From the cell containing the given text, extract its center point as [X, Y] coordinate. 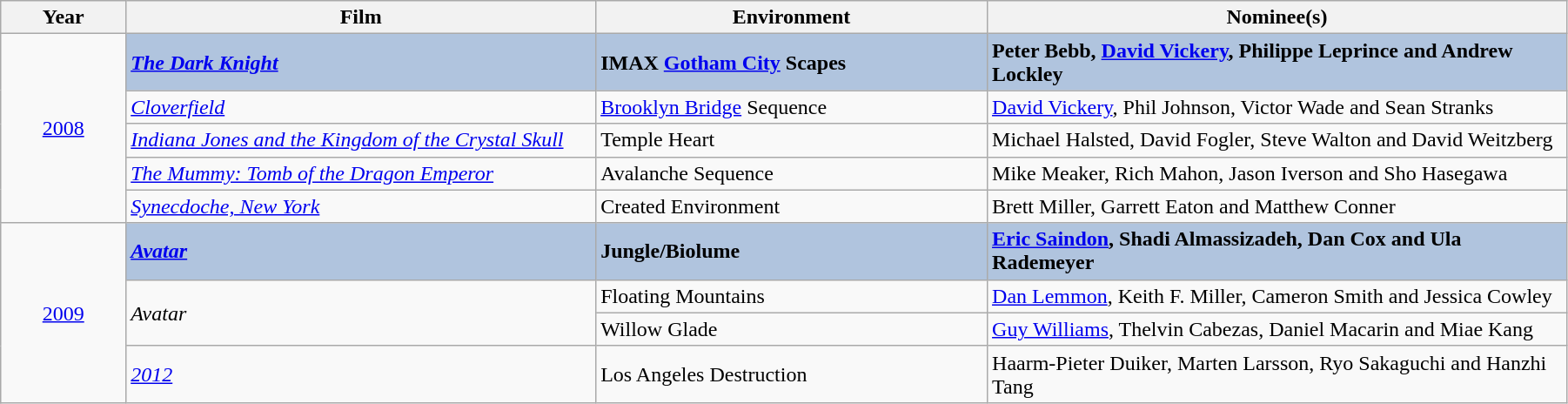
Environment [792, 17]
David Vickery, Phil Johnson, Victor Wade and Sean Stranks [1277, 107]
Peter Bebb, David Vickery, Philippe Leprince and Andrew Lockley [1277, 63]
Film [361, 17]
2012 [361, 374]
Indiana Jones and the Kingdom of the Crystal Skull [361, 140]
Synecdoche, New York [361, 206]
Michael Halsted, David Fogler, Steve Walton and David Weitzberg [1277, 140]
Temple Heart [792, 140]
Jungle/Biolume [792, 251]
Haarm-Pieter Duiker, Marten Larsson, Ryo Sakaguchi and Hanzhi Tang [1277, 374]
Cloverfield [361, 107]
Dan Lemmon, Keith F. Miller, Cameron Smith and Jessica Cowley [1277, 296]
Avalanche Sequence [792, 173]
IMAX Gotham City Scapes [792, 63]
Nominee(s) [1277, 17]
Guy Williams, Thelvin Cabezas, Daniel Macarin and Miae Kang [1277, 329]
2009 [64, 313]
Brett Miller, Garrett Eaton and Matthew Conner [1277, 206]
Willow Glade [792, 329]
Eric Saindon, Shadi Almassizadeh, Dan Cox and Ula Rademeyer [1277, 251]
Los Angeles Destruction [792, 374]
Created Environment [792, 206]
The Dark Knight [361, 63]
The Mummy: Tomb of the Dragon Emperor [361, 173]
Brooklyn Bridge Sequence [792, 107]
Mike Meaker, Rich Mahon, Jason Iverson and Sho Hasegawa [1277, 173]
2008 [64, 129]
Year [64, 17]
Floating Mountains [792, 296]
